Scan for the cell matching the given text and deliver its [X, Y] coordinate at center. 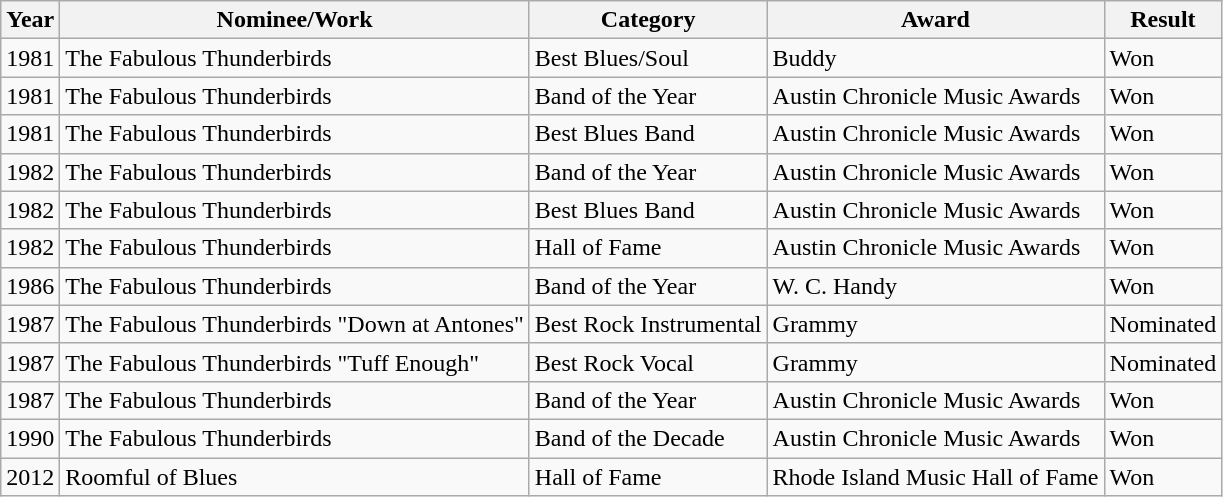
Result [1163, 20]
Nominee/Work [295, 20]
Award [936, 20]
1990 [30, 438]
Roomful of Blues [295, 477]
The Fabulous Thunderbirds "Tuff Enough" [295, 362]
Buddy [936, 58]
Best Rock Instrumental [648, 324]
Year [30, 20]
Best Blues/Soul [648, 58]
1986 [30, 286]
Band of the Decade [648, 438]
Rhode Island Music Hall of Fame [936, 477]
The Fabulous Thunderbirds "Down at Antones" [295, 324]
Category [648, 20]
2012 [30, 477]
Best Rock Vocal [648, 362]
W. C. Handy [936, 286]
